For the text-containing cell, return its midpoint in (x, y) coordinate format. 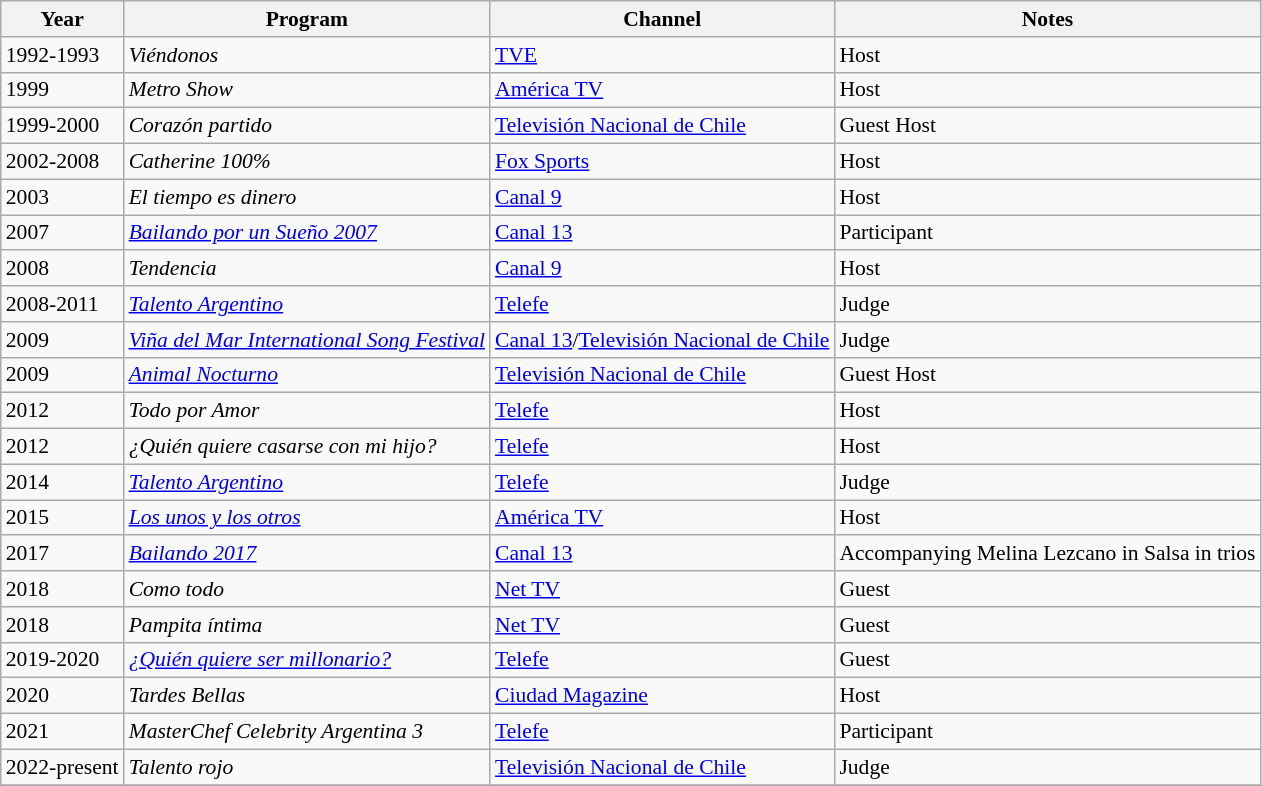
2021 (62, 732)
2002-2008 (62, 162)
Channel (662, 19)
2008 (62, 269)
MasterChef Celebrity Argentina 3 (307, 732)
Program (307, 19)
Canal 13/Televisión Nacional de Chile (662, 340)
Bailando por un Sueño 2007 (307, 233)
2022-present (62, 767)
Tardes Bellas (307, 696)
Bailando 2017 (307, 554)
Como todo (307, 589)
Los unos y los otros (307, 518)
Todo por Amor (307, 411)
2003 (62, 197)
2017 (62, 554)
2019-2020 (62, 660)
Corazón partido (307, 126)
¿Quién quiere casarse con mi hijo? (307, 447)
2015 (62, 518)
Fox Sports (662, 162)
Pampita íntima (307, 625)
1992-1993 (62, 55)
Viña del Mar International Song Festival (307, 340)
2014 (62, 482)
Metro Show (307, 90)
Talento rojo (307, 767)
1999-2000 (62, 126)
Viéndonos (307, 55)
2007 (62, 233)
Notes (1047, 19)
Ciudad Magazine (662, 696)
Animal Nocturno (307, 375)
TVE (662, 55)
Year (62, 19)
Tendencia (307, 269)
¿Quién quiere ser millonario? (307, 660)
2008-2011 (62, 304)
Accompanying Melina Lezcano in Salsa in trios (1047, 554)
2020 (62, 696)
1999 (62, 90)
Catherine 100% (307, 162)
El tiempo es dinero (307, 197)
